From the cell containing the given text, extract its center point as (X, Y) coordinate. 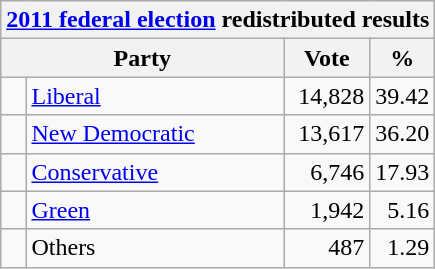
5.16 (402, 210)
6,746 (327, 172)
Others (155, 248)
39.42 (402, 96)
% (402, 58)
14,828 (327, 96)
2011 federal election redistributed results (218, 20)
36.20 (402, 134)
1.29 (402, 248)
Conservative (155, 172)
Liberal (155, 96)
Green (155, 210)
New Democratic (155, 134)
17.93 (402, 172)
487 (327, 248)
13,617 (327, 134)
1,942 (327, 210)
Vote (327, 58)
Party (142, 58)
